Determine the (X, Y) coordinate at the center of the cell enclosing the given text.  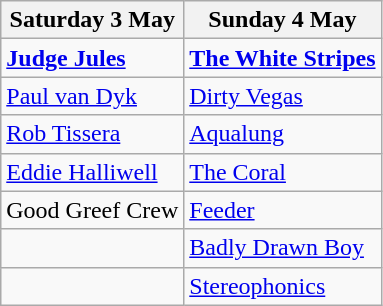
Eddie Halliwell (92, 172)
The Coral (282, 172)
Stereophonics (282, 286)
Aqualung (282, 134)
Dirty Vegas (282, 96)
Saturday 3 May (92, 20)
The White Stripes (282, 58)
Badly Drawn Boy (282, 248)
Judge Jules (92, 58)
Rob Tissera (92, 134)
Good Greef Crew (92, 210)
Feeder (282, 210)
Sunday 4 May (282, 20)
Paul van Dyk (92, 96)
